Search for the cell housing the specified text and yield its [x, y] center coordinate. 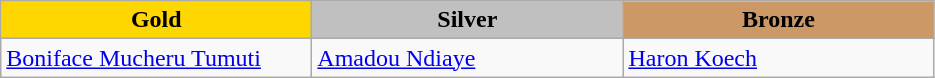
Amadou Ndiaye [468, 58]
Haron Koech [778, 58]
Bronze [778, 20]
Silver [468, 20]
Boniface Mucheru Tumuti [156, 58]
Gold [156, 20]
